Extract the [X, Y] coordinate from the center of the cell holding the provided text.  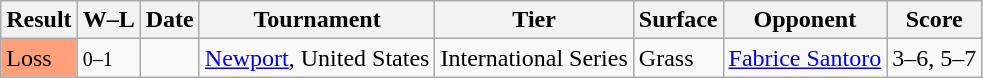
Surface [678, 20]
Fabrice Santoro [805, 58]
Newport, United States [317, 58]
Tournament [317, 20]
Loss [39, 58]
Tier [534, 20]
Date [170, 20]
0–1 [108, 58]
3–6, 5–7 [934, 58]
Result [39, 20]
Opponent [805, 20]
W–L [108, 20]
International Series [534, 58]
Score [934, 20]
Grass [678, 58]
